Return the (X, Y) coordinate for the center point of the cell that contains the specified text.  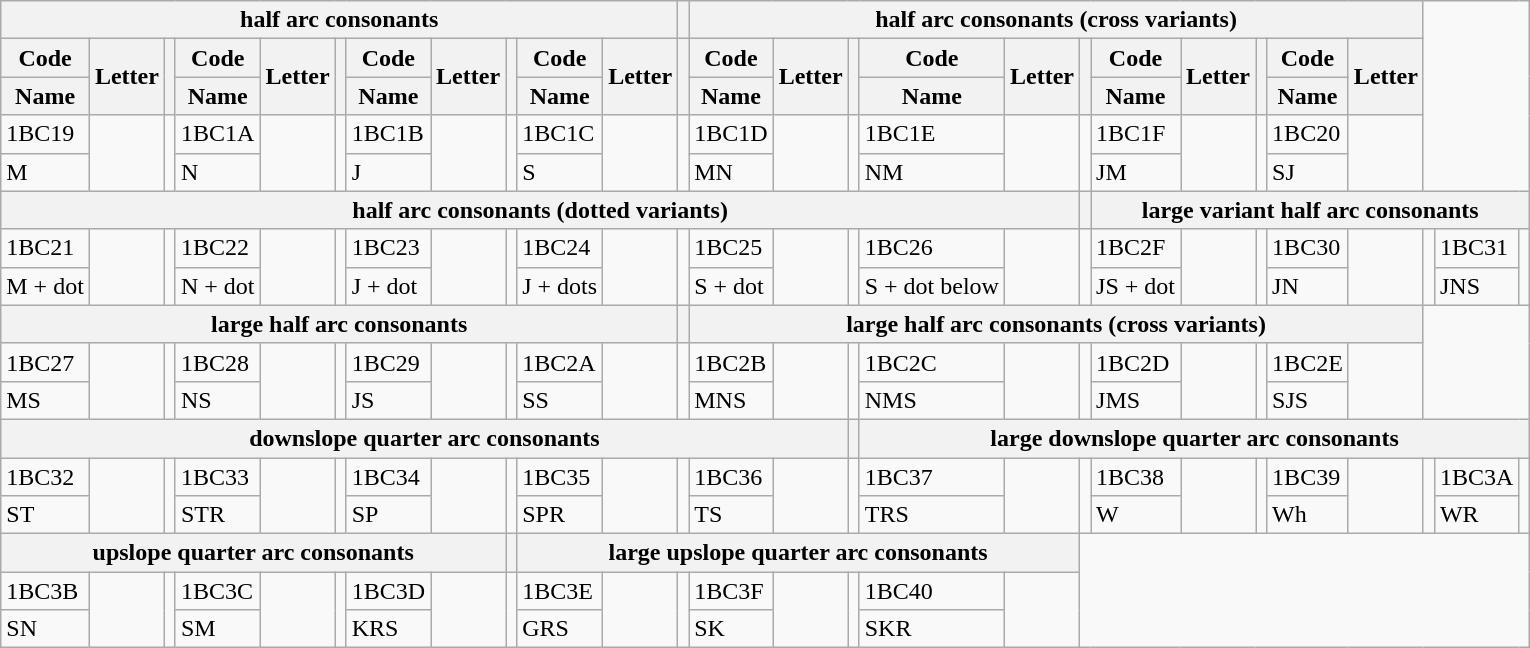
KRS (388, 629)
large half arc consonants (340, 324)
JMS (1136, 400)
SJS (1308, 400)
1BC2D (1136, 362)
MNS (731, 400)
1BC29 (388, 362)
N (218, 172)
1BC23 (388, 248)
1BC1E (932, 134)
1BC38 (1136, 477)
1BC2E (1308, 362)
JM (1136, 172)
NMS (932, 400)
1BC2C (932, 362)
1BC3A (1476, 477)
1BC1D (731, 134)
1BC2A (560, 362)
half arc consonants (dotted variants) (540, 210)
1BC3F (731, 591)
1BC31 (1476, 248)
1BC33 (218, 477)
JN (1308, 286)
1BC26 (932, 248)
1BC24 (560, 248)
NM (932, 172)
upslope quarter arc consonants (254, 553)
J + dot (388, 286)
1BC27 (46, 362)
ST (46, 515)
TRS (932, 515)
SPR (560, 515)
large variant half arc consonants (1310, 210)
1BC1C (560, 134)
1BC1F (1136, 134)
1BC3B (46, 591)
SJ (1308, 172)
S (560, 172)
1BC34 (388, 477)
NS (218, 400)
1BC37 (932, 477)
1BC19 (46, 134)
large upslope quarter arc consonants (798, 553)
SP (388, 515)
1BC30 (1308, 248)
J (388, 172)
1BC3E (560, 591)
SK (731, 629)
WR (1476, 515)
S + dot below (932, 286)
half arc consonants (cross variants) (1056, 20)
STR (218, 515)
large downslope quarter arc consonants (1194, 438)
SKR (932, 629)
SS (560, 400)
J + dots (560, 286)
1BC25 (731, 248)
GRS (560, 629)
1BC28 (218, 362)
half arc consonants (340, 20)
1BC1B (388, 134)
MN (731, 172)
JNS (1476, 286)
JS (388, 400)
SM (218, 629)
large half arc consonants (cross variants) (1056, 324)
N + dot (218, 286)
W (1136, 515)
M (46, 172)
1BC3C (218, 591)
Wh (1308, 515)
MS (46, 400)
1BC32 (46, 477)
1BC40 (932, 591)
1BC2B (731, 362)
S + dot (731, 286)
SN (46, 629)
1BC35 (560, 477)
1BC22 (218, 248)
1BC3D (388, 591)
JS + dot (1136, 286)
TS (731, 515)
M + dot (46, 286)
1BC20 (1308, 134)
downslope quarter arc consonants (424, 438)
1BC21 (46, 248)
1BC2F (1136, 248)
1BC39 (1308, 477)
1BC36 (731, 477)
1BC1A (218, 134)
